Extract the [X, Y] coordinate from the center of the cell holding the provided text.  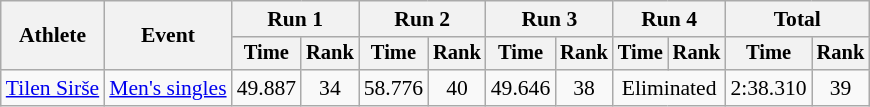
Men's singles [168, 88]
Eliminated [669, 88]
40 [457, 88]
2:38.310 [768, 88]
Run 1 [296, 19]
Total [797, 19]
34 [330, 88]
Athlete [53, 36]
Run 4 [669, 19]
Tilen Sirše [53, 88]
39 [841, 88]
58.776 [394, 88]
Run 2 [422, 19]
Run 3 [550, 19]
Event [168, 36]
49.646 [520, 88]
49.887 [266, 88]
38 [584, 88]
